Identify which cell holds the provided text, then report its (X, Y) central coordinate. 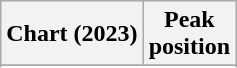
Chart (2023) (72, 34)
Peak position (189, 34)
